Find where the given text appears and provide that cell's center as (X, Y) coordinate. 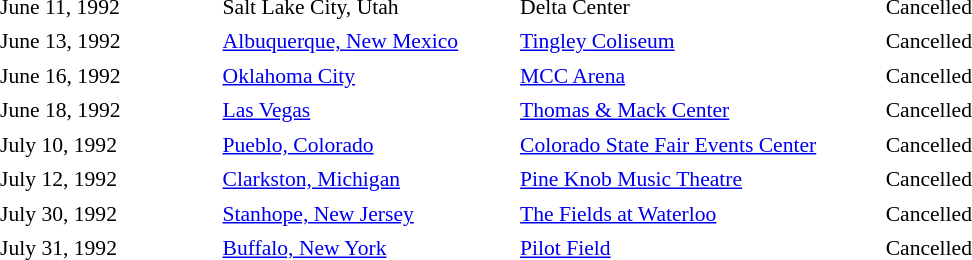
Oklahoma City (368, 76)
Thomas & Mack Center (698, 110)
Pueblo, Colorado (368, 145)
Tingley Coliseum (698, 42)
Las Vegas (368, 110)
MCC Arena (698, 76)
Colorado State Fair Events Center (698, 145)
Pine Knob Music Theatre (698, 180)
The Fields at Waterloo (698, 214)
Albuquerque, New Mexico (368, 42)
Clarkston, Michigan (368, 180)
Stanhope, New Jersey (368, 214)
